Find where the given text appears and provide that cell's center as [x, y] coordinate. 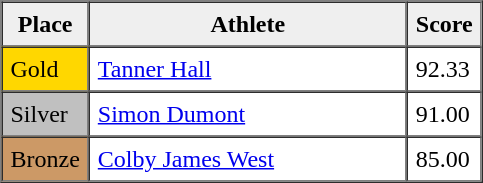
Tanner Hall [248, 68]
Place [46, 24]
91.00 [444, 114]
Athlete [248, 24]
Score [444, 24]
92.33 [444, 68]
Gold [46, 68]
85.00 [444, 158]
Simon Dumont [248, 114]
Bronze [46, 158]
Silver [46, 114]
Colby James West [248, 158]
